Scan for the cell matching the given text and deliver its (X, Y) coordinate at center. 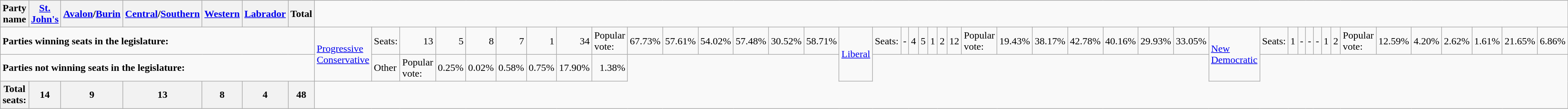
Labrador (265, 14)
34 (574, 41)
Liberal (856, 54)
7 (511, 41)
29.93% (1156, 41)
57.61% (680, 41)
58.71% (821, 41)
40.16% (1121, 41)
Other (386, 68)
14 (45, 94)
57.48% (751, 41)
New Democratic (1234, 54)
17.90% (574, 68)
30.52% (786, 41)
Parties not winning seats in the legislature: (158, 68)
42.78% (1085, 41)
Total seats: (15, 94)
Total (301, 14)
Avalon/Burin (92, 14)
Parties winning seats in the legislature: (158, 41)
Progressive Conservative (343, 54)
0.02% (481, 68)
48 (301, 94)
0.58% (511, 68)
38.17% (1050, 41)
6.86% (1553, 41)
21.65% (1519, 41)
Western (222, 14)
33.05% (1191, 41)
0.25% (450, 68)
1.61% (1487, 41)
Central/Southern (163, 14)
0.75% (542, 68)
12.59% (1393, 41)
67.73% (645, 41)
4.20% (1427, 41)
12 (955, 41)
2.62% (1456, 41)
9 (92, 94)
54.02% (716, 41)
Party name (15, 14)
19.43% (1014, 41)
St. John's (45, 14)
1.38% (610, 68)
